Return (X, Y) of the center of cell containing provided text 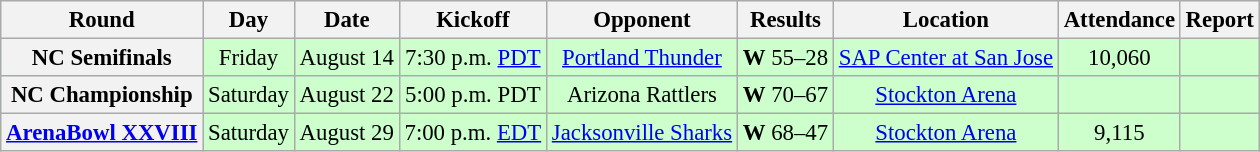
Portland Thunder (642, 58)
Friday (249, 58)
5:00 p.m. PDT (472, 95)
August 14 (346, 58)
NC Semifinals (102, 58)
August 22 (346, 95)
W 70–67 (785, 95)
7:00 p.m. EDT (472, 133)
Date (346, 20)
Kickoff (472, 20)
ArenaBowl XXVIII (102, 133)
NC Championship (102, 95)
Attendance (1119, 20)
Jacksonville Sharks (642, 133)
Report (1220, 20)
7:30 p.m. PDT (472, 58)
Day (249, 20)
Arizona Rattlers (642, 95)
9,115 (1119, 133)
SAP Center at San Jose (946, 58)
Opponent (642, 20)
W 55–28 (785, 58)
Round (102, 20)
Results (785, 20)
August 29 (346, 133)
W 68–47 (785, 133)
Location (946, 20)
10,060 (1119, 58)
